Search for the cell housing the specified text and yield its [x, y] center coordinate. 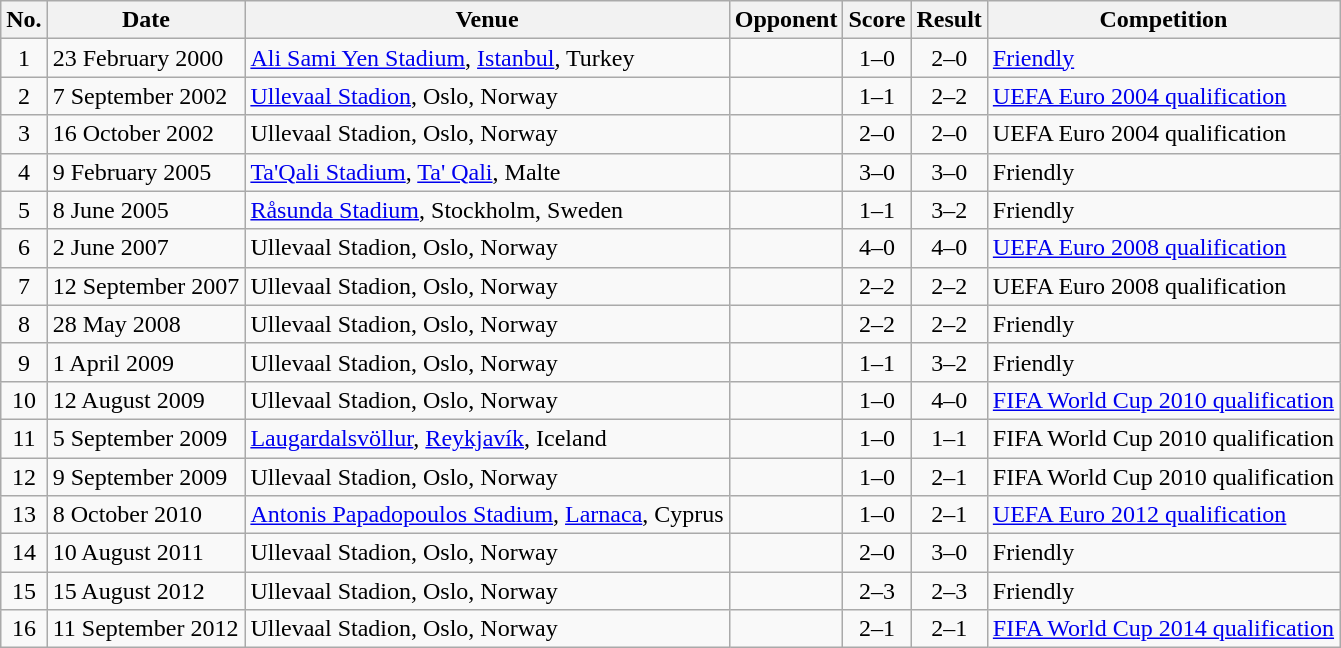
16 [24, 629]
Opponent [786, 20]
2 [24, 96]
9 September 2009 [146, 477]
4 [24, 172]
7 September 2002 [146, 96]
8 October 2010 [146, 515]
13 [24, 515]
8 [24, 324]
12 September 2007 [146, 286]
5 [24, 210]
Laugardalsvöllur, Reykjavík, Iceland [487, 438]
11 [24, 438]
10 August 2011 [146, 553]
Antonis Papadopoulos Stadium, Larnaca, Cyprus [487, 515]
1 [24, 58]
12 [24, 477]
11 September 2012 [146, 629]
14 [24, 553]
FIFA World Cup 2014 qualification [1163, 629]
Score [877, 20]
No. [24, 20]
16 October 2002 [146, 134]
9 February 2005 [146, 172]
Date [146, 20]
12 August 2009 [146, 400]
7 [24, 286]
Venue [487, 20]
Ta'Qali Stadium, Ta' Qali, Malte [487, 172]
Råsunda Stadium, Stockholm, Sweden [487, 210]
UEFA Euro 2012 qualification [1163, 515]
8 June 2005 [146, 210]
Result [949, 20]
2 June 2007 [146, 248]
9 [24, 362]
Competition [1163, 20]
Ali Sami Yen Stadium, Istanbul, Turkey [487, 58]
6 [24, 248]
5 September 2009 [146, 438]
15 [24, 591]
23 February 2000 [146, 58]
3 [24, 134]
10 [24, 400]
28 May 2008 [146, 324]
1 April 2009 [146, 362]
15 August 2012 [146, 591]
